For the text-containing cell, return its midpoint in (x, y) coordinate format. 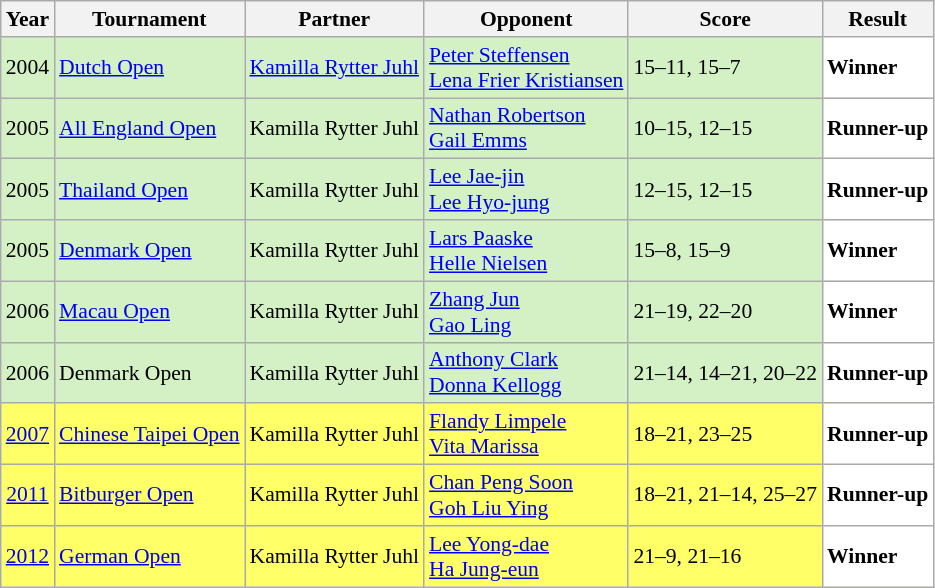
Lars Paaske Helle Nielsen (526, 250)
Chan Peng Soon Goh Liu Ying (526, 496)
18–21, 21–14, 25–27 (725, 496)
Tournament (149, 19)
Peter Steffensen Lena Frier Kristiansen (526, 68)
Anthony Clark Donna Kellogg (526, 372)
2007 (28, 434)
Partner (334, 19)
2012 (28, 556)
12–15, 12–15 (725, 190)
18–21, 23–25 (725, 434)
Opponent (526, 19)
Nathan Robertson Gail Emms (526, 128)
Thailand Open (149, 190)
2004 (28, 68)
10–15, 12–15 (725, 128)
Zhang Jun Gao Ling (526, 312)
All England Open (149, 128)
15–11, 15–7 (725, 68)
Flandy Limpele Vita Marissa (526, 434)
German Open (149, 556)
21–14, 14–21, 20–22 (725, 372)
Macau Open (149, 312)
Bitburger Open (149, 496)
2011 (28, 496)
15–8, 15–9 (725, 250)
Year (28, 19)
Lee Yong-dae Ha Jung-eun (526, 556)
Dutch Open (149, 68)
Lee Jae-jin Lee Hyo-jung (526, 190)
21–9, 21–16 (725, 556)
Result (878, 19)
21–19, 22–20 (725, 312)
Score (725, 19)
Chinese Taipei Open (149, 434)
